Output the [x, y] coordinate of the center of the cell containing the given text.  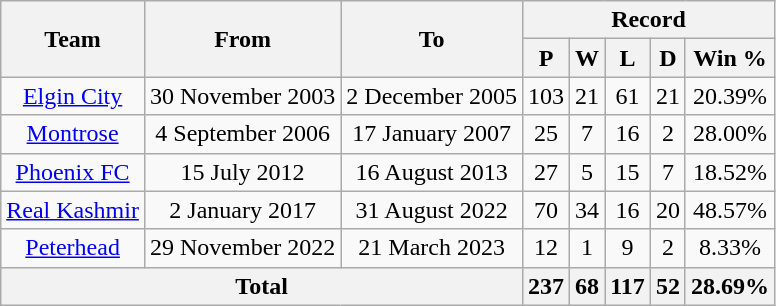
Peterhead [73, 248]
15 July 2012 [242, 172]
31 August 2022 [432, 210]
15 [628, 172]
17 January 2007 [432, 134]
52 [668, 286]
To [432, 39]
From [242, 39]
Total [262, 286]
9 [628, 248]
21 March 2023 [432, 248]
68 [588, 286]
Team [73, 39]
Win % [730, 58]
34 [588, 210]
29 November 2022 [242, 248]
237 [546, 286]
117 [628, 286]
Real Kashmir [73, 210]
D [668, 58]
103 [546, 96]
48.57% [730, 210]
70 [546, 210]
L [628, 58]
Elgin City [73, 96]
18.52% [730, 172]
Record [648, 20]
2 December 2005 [432, 96]
1 [588, 248]
P [546, 58]
Montrose [73, 134]
5 [588, 172]
28.00% [730, 134]
61 [628, 96]
25 [546, 134]
20 [668, 210]
4 September 2006 [242, 134]
2 January 2017 [242, 210]
30 November 2003 [242, 96]
Phoenix FC [73, 172]
20.39% [730, 96]
8.33% [730, 248]
12 [546, 248]
16 August 2013 [432, 172]
W [588, 58]
27 [546, 172]
28.69% [730, 286]
